Search for the cell housing the specified text and yield its [X, Y] center coordinate. 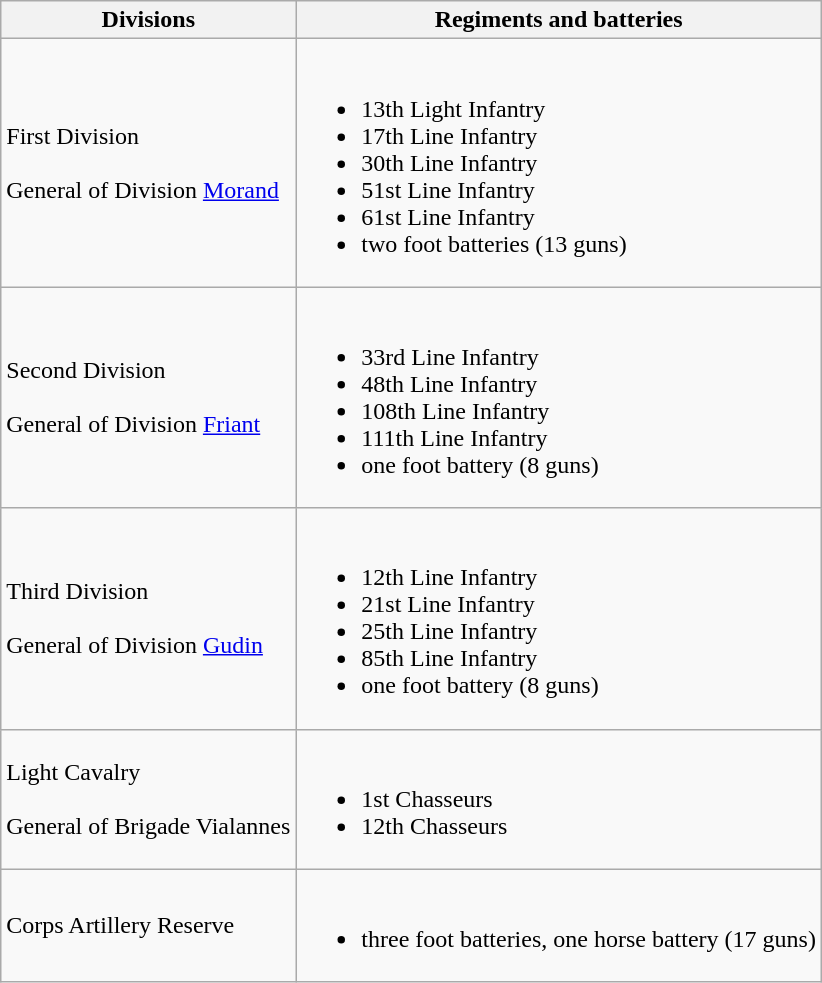
Third Division General of Division Gudin [148, 618]
12th Line Infantry21st Line Infantry25th Line Infantry85th Line Infantryone foot battery (8 guns) [559, 618]
33rd Line Infantry48th Line Infantry108th Line Infantry111th Line Infantryone foot battery (8 guns) [559, 398]
Second Division General of Division Friant [148, 398]
1st Chasseurs12th Chasseurs [559, 799]
Divisions [148, 20]
three foot batteries, one horse battery (17 guns) [559, 926]
First Division General of Division Morand [148, 163]
Regiments and batteries [559, 20]
Light Cavalry General of Brigade Vialannes [148, 799]
Corps Artillery Reserve [148, 926]
13th Light Infantry17th Line Infantry30th Line Infantry51st Line Infantry61st Line Infantrytwo foot batteries (13 guns) [559, 163]
